Pinpoint the cell where the given text exists, returning its [x, y] midpoint coordinate. 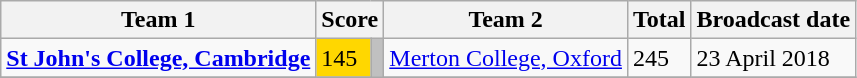
Team 2 [506, 20]
St John's College, Cambridge [158, 58]
245 [659, 58]
Score [350, 20]
145 [344, 58]
23 April 2018 [774, 58]
Team 1 [158, 20]
Total [659, 20]
Merton College, Oxford [506, 58]
Broadcast date [774, 20]
